Pinpoint the cell where the given text exists, returning its [X, Y] midpoint coordinate. 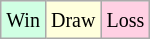
Draw [72, 20]
Loss [126, 20]
Win [24, 20]
